From the cell containing the given text, extract its center point as (X, Y) coordinate. 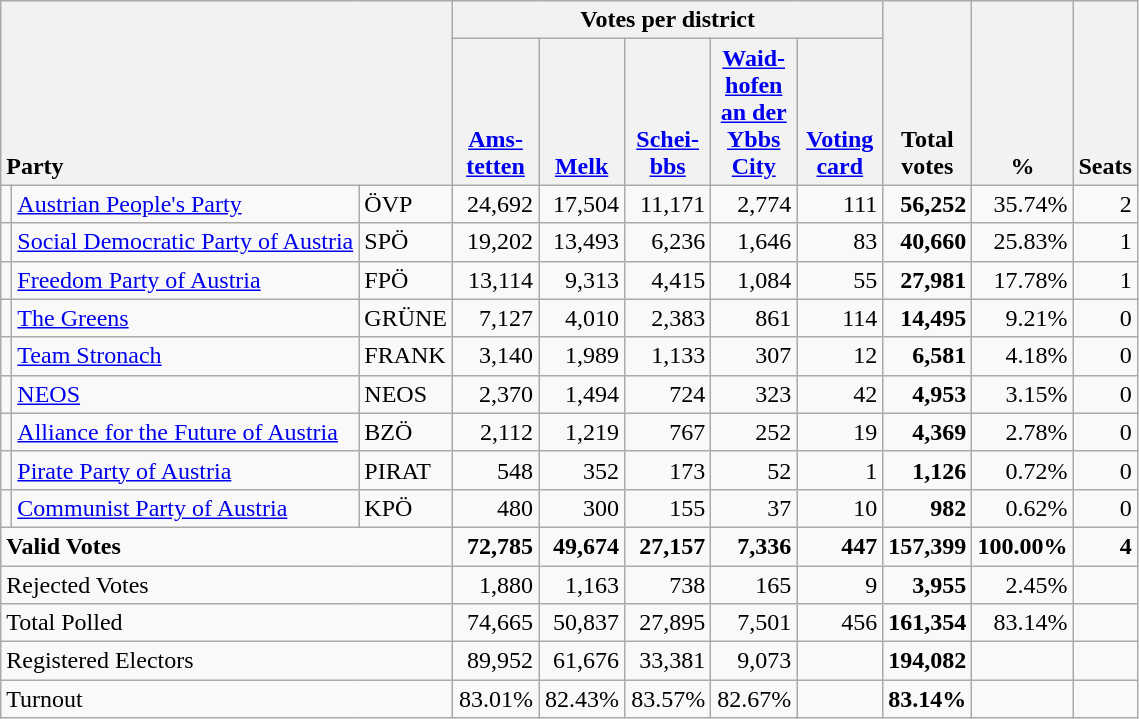
2.45% (1022, 585)
FRANK (406, 356)
1,084 (754, 280)
7,501 (754, 623)
Social Democratic Party of Austria (186, 242)
SPÖ (406, 242)
83.57% (668, 699)
35.74% (1022, 204)
307 (754, 356)
61,676 (582, 661)
Team Stronach (186, 356)
2,383 (668, 318)
Melk (582, 112)
6,581 (928, 356)
4,369 (928, 432)
27,981 (928, 280)
Ams-tetten (496, 112)
1,163 (582, 585)
Schei-bbs (668, 112)
352 (582, 470)
40,660 (928, 242)
KPÖ (406, 508)
9.21% (1022, 318)
1,133 (668, 356)
2,774 (754, 204)
10 (840, 508)
0.62% (1022, 508)
33,381 (668, 661)
19 (840, 432)
BZÖ (406, 432)
1,494 (582, 394)
55 (840, 280)
447 (840, 546)
9,073 (754, 661)
Totalvotes (928, 93)
2.78% (1022, 432)
Votingcard (840, 112)
982 (928, 508)
155 (668, 508)
767 (668, 432)
Rejected Votes (227, 585)
1,880 (496, 585)
50,837 (582, 623)
1,126 (928, 470)
49,674 (582, 546)
0.72% (1022, 470)
ÖVP (406, 204)
548 (496, 470)
1,646 (754, 242)
Freedom Party of Austria (186, 280)
4,953 (928, 394)
111 (840, 204)
56,252 (928, 204)
Communist Party of Austria (186, 508)
14,495 (928, 318)
74,665 (496, 623)
25.83% (1022, 242)
82.43% (582, 699)
PIRAT (406, 470)
Alliance for the Future of Austria (186, 432)
3,955 (928, 585)
83 (840, 242)
861 (754, 318)
Seats (1105, 93)
323 (754, 394)
252 (754, 432)
9,313 (582, 280)
12 (840, 356)
19,202 (496, 242)
1,219 (582, 432)
Turnout (227, 699)
% (1022, 93)
157,399 (928, 546)
3,140 (496, 356)
17.78% (1022, 280)
4,010 (582, 318)
194,082 (928, 661)
Austrian People's Party (186, 204)
7,336 (754, 546)
24,692 (496, 204)
4 (1105, 546)
161,354 (928, 623)
27,157 (668, 546)
42 (840, 394)
480 (496, 508)
456 (840, 623)
165 (754, 585)
7,127 (496, 318)
2,112 (496, 432)
82.67% (754, 699)
724 (668, 394)
83.01% (496, 699)
4.18% (1022, 356)
72,785 (496, 546)
3.15% (1022, 394)
The Greens (186, 318)
100.00% (1022, 546)
Pirate Party of Austria (186, 470)
Valid Votes (227, 546)
89,952 (496, 661)
37 (754, 508)
9 (840, 585)
13,493 (582, 242)
11,171 (668, 204)
17,504 (582, 204)
27,895 (668, 623)
300 (582, 508)
52 (754, 470)
4,415 (668, 280)
Party (227, 93)
6,236 (668, 242)
2,370 (496, 394)
GRÜNE (406, 318)
173 (668, 470)
Votes per district (668, 20)
Waid-hofenan derYbbsCity (754, 112)
Registered Electors (227, 661)
1,989 (582, 356)
738 (668, 585)
Total Polled (227, 623)
2 (1105, 204)
114 (840, 318)
FPÖ (406, 280)
13,114 (496, 280)
